From the cell containing the given text, extract its center point as (x, y) coordinate. 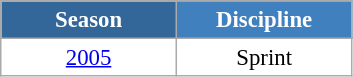
Season (89, 20)
2005 (89, 58)
Discipline (264, 20)
Sprint (264, 58)
